Identify which cell holds the provided text, then report its [x, y] central coordinate. 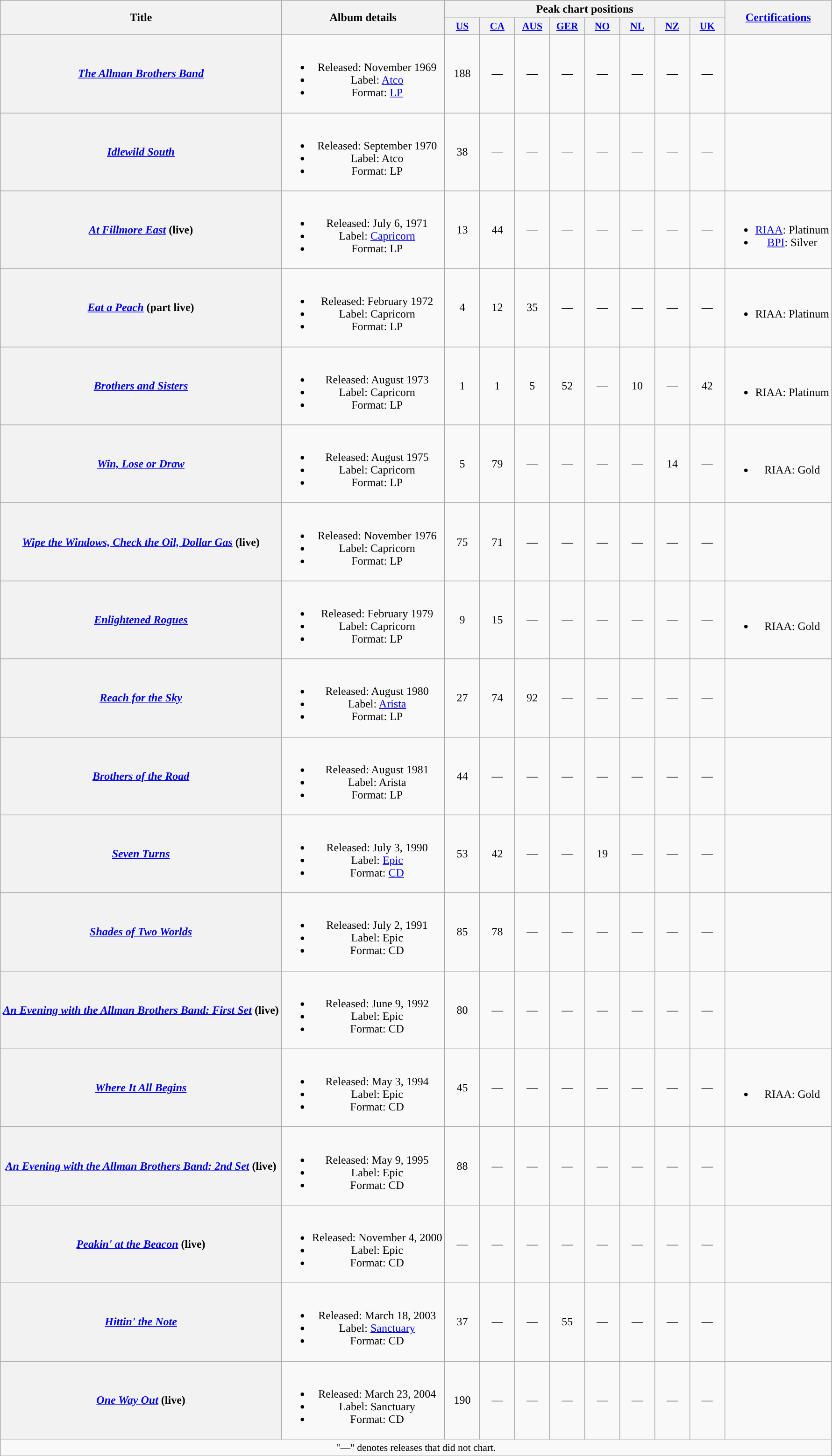
10 [637, 386]
Album details [363, 18]
19 [603, 854]
Released: August 1973Label: CapricornFormat: LP [363, 386]
15 [497, 620]
At Fillmore East (live) [141, 230]
188 [462, 74]
88 [462, 1166]
75 [462, 542]
190 [462, 1400]
4 [462, 308]
71 [497, 542]
Released: August 1975Label: CapricornFormat: LP [363, 464]
Win, Lose or Draw [141, 464]
"—" denotes releases that did not chart. [416, 1448]
NO [603, 27]
85 [462, 932]
12 [497, 308]
An Evening with the Allman Brothers Band: First Set (live) [141, 1010]
Released: November 1969Label: AtcoFormat: LP [363, 74]
US [462, 27]
27 [462, 698]
13 [462, 230]
Released: March 18, 2003Label: SanctuaryFormat: CD [363, 1322]
52 [567, 386]
NZ [672, 27]
78 [497, 932]
37 [462, 1322]
Hittin' the Note [141, 1322]
Peakin' at the Beacon (live) [141, 1244]
Released: June 9, 1992Label: EpicFormat: CD [363, 1010]
74 [497, 698]
92 [533, 698]
45 [462, 1088]
53 [462, 854]
79 [497, 464]
Released: February 1972Label: CapricornFormat: LP [363, 308]
Where It All Begins [141, 1088]
Released: July 2, 1991Label: EpicFormat: CD [363, 932]
Wipe the Windows, Check the Oil, Dollar Gas (live) [141, 542]
Released: August 1980Label: AristaFormat: LP [363, 698]
NL [637, 27]
14 [672, 464]
Peak chart positions [585, 9]
UK [707, 27]
Released: July 3, 1990Label: EpicFormat: CD [363, 854]
Idlewild South [141, 152]
9 [462, 620]
Reach for the Sky [141, 698]
Brothers and Sisters [141, 386]
Released: May 3, 1994Label: EpicFormat: CD [363, 1088]
RIAA: PlatinumBPI: Silver [778, 230]
Released: September 1970Label: AtcoFormat: LP [363, 152]
Released: November 4, 2000Label: EpicFormat: CD [363, 1244]
Shades of Two Worlds [141, 932]
Released: May 9, 1995Label: EpicFormat: CD [363, 1166]
Title [141, 18]
Seven Turns [141, 854]
CA [497, 27]
One Way Out (live) [141, 1400]
Released: August 1981Label: AristaFormat: LP [363, 776]
55 [567, 1322]
GER [567, 27]
Released: February 1979Label: CapricornFormat: LP [363, 620]
38 [462, 152]
Released: March 23, 2004Label: SanctuaryFormat: CD [363, 1400]
The Allman Brothers Band [141, 74]
Brothers of the Road [141, 776]
An Evening with the Allman Brothers Band: 2nd Set (live) [141, 1166]
Enlightened Rogues [141, 620]
35 [533, 308]
Eat a Peach (part live) [141, 308]
Released: November 1976Label: CapricornFormat: LP [363, 542]
AUS [533, 27]
Certifications [778, 18]
80 [462, 1010]
Released: July 6, 1971Label: CapricornFormat: LP [363, 230]
